Extract the (x, y) coordinate from the center of the cell holding the provided text.  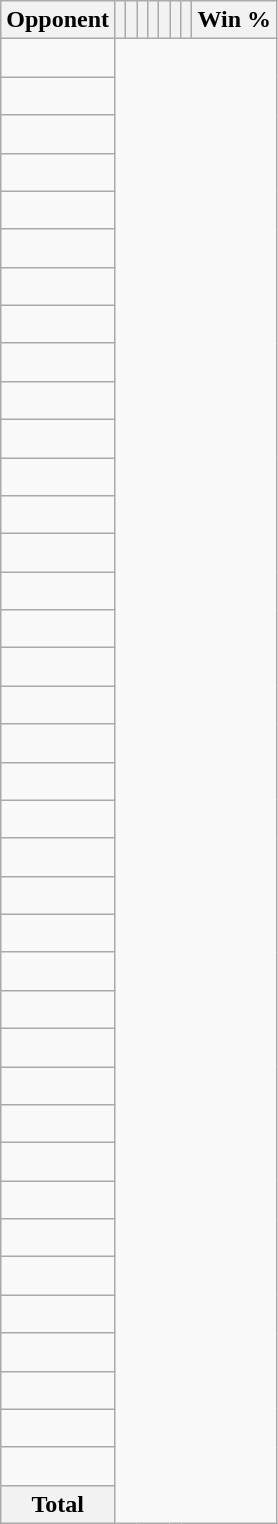
Win % (234, 20)
Opponent (58, 20)
Total (58, 1504)
